Locate the cell with the specified text and output its (x, y) center coordinate. 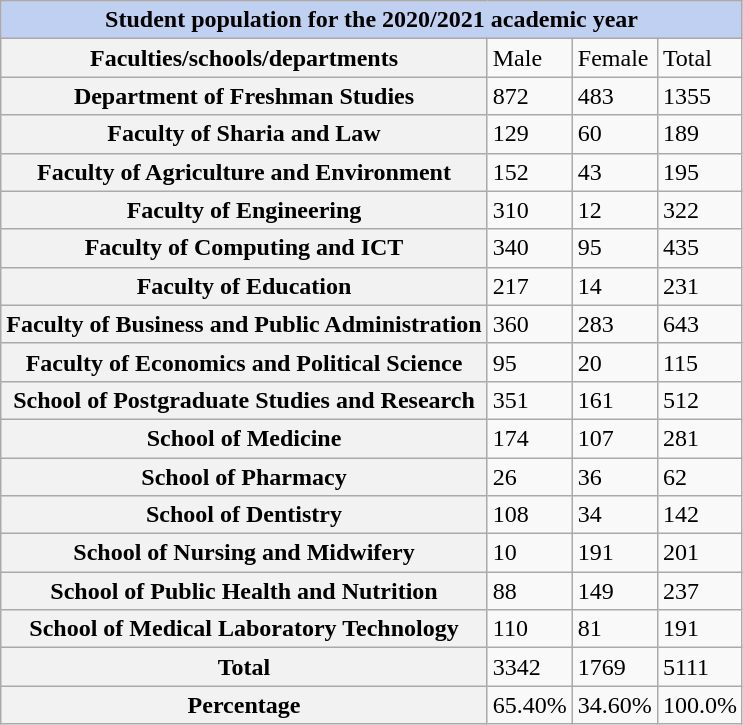
62 (700, 477)
217 (530, 286)
152 (530, 172)
Faculty of Economics and Political Science (244, 362)
115 (700, 362)
26 (530, 477)
3342 (530, 667)
322 (700, 210)
283 (614, 324)
310 (530, 210)
201 (700, 553)
School of Pharmacy (244, 477)
161 (614, 400)
88 (530, 591)
340 (530, 248)
351 (530, 400)
435 (700, 248)
60 (614, 134)
1355 (700, 96)
20 (614, 362)
School of Public Health and Nutrition (244, 591)
81 (614, 629)
174 (530, 438)
Percentage (244, 705)
512 (700, 400)
65.40% (530, 705)
195 (700, 172)
43 (614, 172)
237 (700, 591)
643 (700, 324)
Male (530, 58)
Faculty of Engineering (244, 210)
189 (700, 134)
107 (614, 438)
10 (530, 553)
Faculty of Computing and ICT (244, 248)
Faculty of Business and Public Administration (244, 324)
Faculty of Education (244, 286)
School of Medical Laboratory Technology (244, 629)
Faculty of Sharia and Law (244, 134)
231 (700, 286)
Faculty of Agriculture and Environment (244, 172)
110 (530, 629)
School of Postgraduate Studies and Research (244, 400)
108 (530, 515)
5111 (700, 667)
Female (614, 58)
34.60% (614, 705)
School of Medicine (244, 438)
School of Dentistry (244, 515)
360 (530, 324)
12 (614, 210)
142 (700, 515)
14 (614, 286)
100.0% (700, 705)
Faculties/schools/departments (244, 58)
Student population for the 2020/2021 academic year (372, 20)
1769 (614, 667)
483 (614, 96)
Department of Freshman Studies (244, 96)
149 (614, 591)
129 (530, 134)
872 (530, 96)
36 (614, 477)
34 (614, 515)
281 (700, 438)
School of Nursing and Midwifery (244, 553)
